Return (X, Y) of the center of cell containing provided text 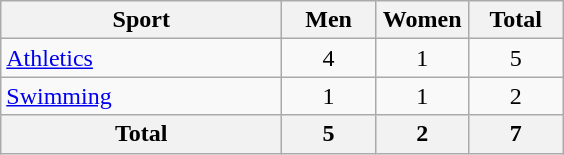
Athletics (142, 58)
4 (329, 58)
Men (329, 20)
Swimming (142, 96)
Women (422, 20)
Sport (142, 20)
7 (516, 134)
